Capture the cell that displays the provided text and extract its [X, Y] central coordinate. 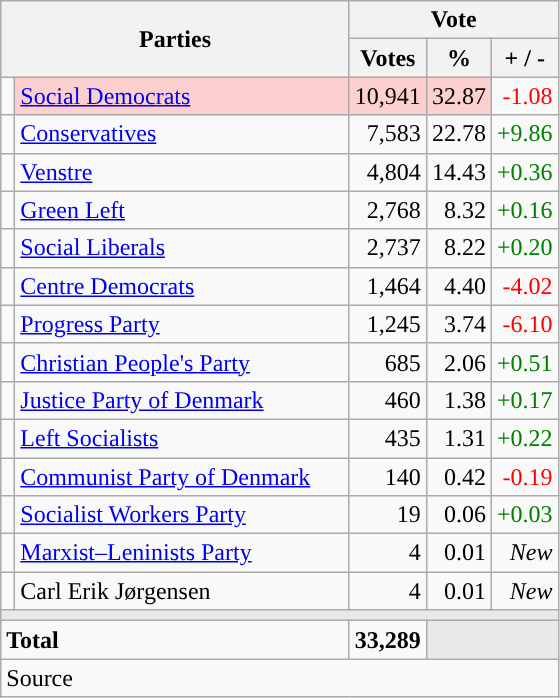
2.06 [458, 362]
8.22 [458, 248]
Parties [176, 39]
Venstre [182, 172]
Centre Democrats [182, 286]
460 [388, 400]
% [458, 58]
Source [280, 678]
4.40 [458, 286]
Progress Party [182, 324]
1,245 [388, 324]
22.78 [458, 134]
0.42 [458, 477]
+0.17 [524, 400]
1.38 [458, 400]
Marxist–Leninists Party [182, 553]
8.32 [458, 210]
+0.36 [524, 172]
14.43 [458, 172]
7,583 [388, 134]
Conservatives [182, 134]
-1.08 [524, 96]
Left Socialists [182, 438]
Justice Party of Denmark [182, 400]
Communist Party of Denmark [182, 477]
1.31 [458, 438]
-6.10 [524, 324]
435 [388, 438]
10,941 [388, 96]
+0.22 [524, 438]
19 [388, 515]
Social Liberals [182, 248]
0.06 [458, 515]
+0.20 [524, 248]
+0.03 [524, 515]
+9.86 [524, 134]
32.87 [458, 96]
33,289 [388, 640]
Carl Erik Jørgensen [182, 591]
-4.02 [524, 286]
2,737 [388, 248]
Social Democrats [182, 96]
+ / - [524, 58]
Christian People's Party [182, 362]
685 [388, 362]
Green Left [182, 210]
+0.16 [524, 210]
4,804 [388, 172]
Total [176, 640]
1,464 [388, 286]
Socialist Workers Party [182, 515]
Votes [388, 58]
-0.19 [524, 477]
140 [388, 477]
2,768 [388, 210]
3.74 [458, 324]
Vote [454, 20]
+0.51 [524, 362]
